Identify which cell holds the provided text, then report its [X, Y] central coordinate. 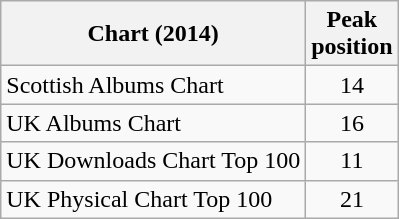
16 [352, 123]
UK Physical Chart Top 100 [154, 199]
Chart (2014) [154, 34]
11 [352, 161]
21 [352, 199]
14 [352, 85]
Scottish Albums Chart [154, 85]
UK Albums Chart [154, 123]
UK Downloads Chart Top 100 [154, 161]
Peakposition [352, 34]
